For the text-containing cell, return its midpoint in (X, Y) coordinate format. 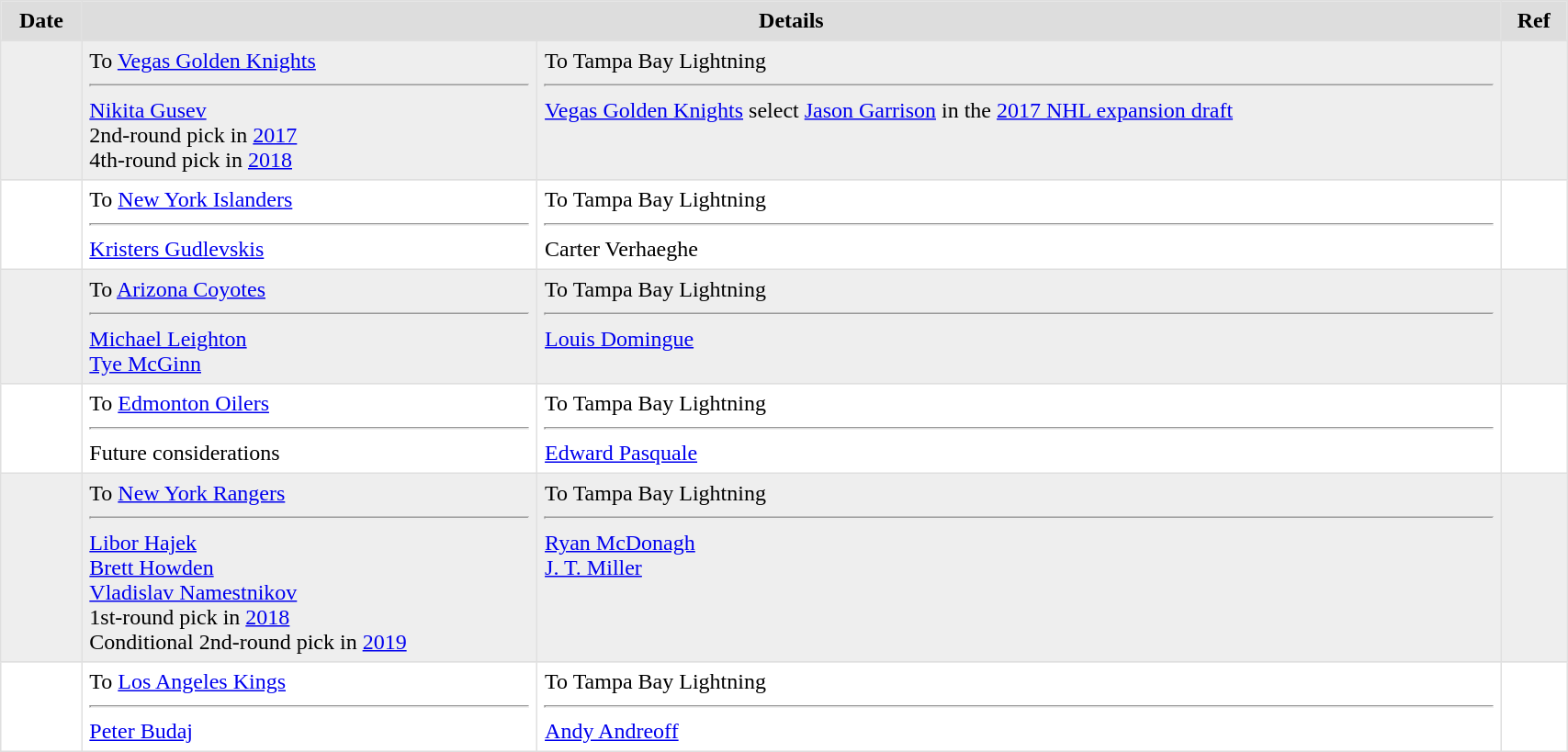
To Arizona CoyotesMichael LeightonTye McGinn (310, 326)
To Tampa Bay LightningLouis Domingue (1020, 326)
To Tampa Bay LightningRyan McDonaghJ. T. Miller (1020, 567)
To Tampa Bay LightningAndy Andreoff (1020, 707)
Details (792, 21)
To Tampa Bay LightningVegas Golden Knights select Jason Garrison in the 2017 NHL expansion draft (1020, 110)
Ref (1534, 21)
To Tampa Bay LightningEdward Pasquale (1020, 429)
To Vegas Golden KnightsNikita Gusev2nd-round pick in 2017 4th-round pick in 2018 (310, 110)
To Tampa Bay LightningCarter Verhaeghe (1020, 225)
To New York IslandersKristers Gudlevskis (310, 225)
Date (41, 21)
To Edmonton OilersFuture considerations (310, 429)
To New York RangersLibor HajekBrett HowdenVladislav Namestnikov1st-round pick in 2018Conditional 2nd-round pick in 2019 (310, 567)
To Los Angeles KingsPeter Budaj (310, 707)
